Provide the (x, y) coordinate of the cell's center where the given text is located.  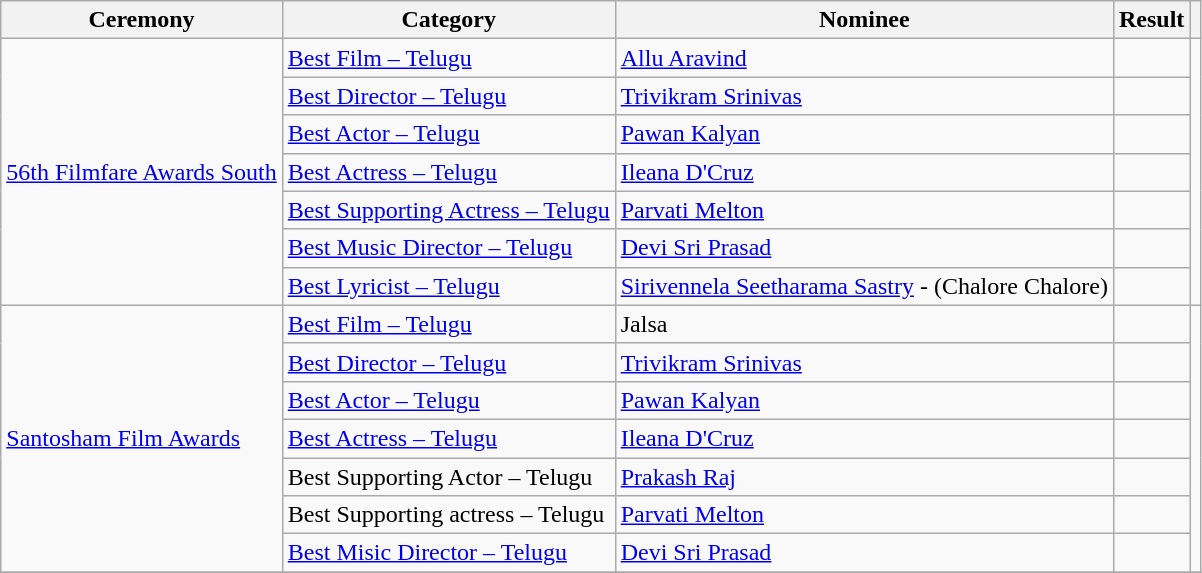
Result (1151, 20)
Best Misic Director – Telugu (448, 553)
Best Supporting Actor – Telugu (448, 477)
Allu Aravind (864, 58)
Ceremony (142, 20)
Best Music Director – Telugu (448, 248)
Best Supporting Actress – Telugu (448, 210)
Prakash Raj (864, 477)
Category (448, 20)
Santosham Film Awards (142, 438)
Best Lyricist – Telugu (448, 286)
56th Filmfare Awards South (142, 172)
Sirivennela Seetharama Sastry - (Chalore Chalore) (864, 286)
Best Supporting actress – Telugu (448, 515)
Nominee (864, 20)
Jalsa (864, 324)
